Locate the cell with the specified text and output its (X, Y) center coordinate. 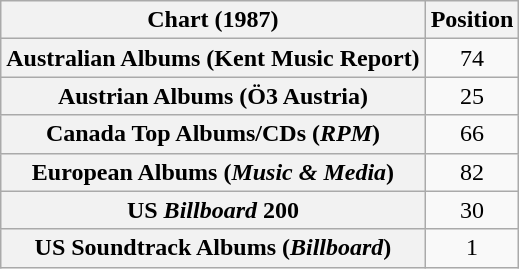
Australian Albums (Kent Music Report) (213, 58)
Position (472, 20)
66 (472, 134)
25 (472, 96)
82 (472, 172)
30 (472, 210)
US Soundtrack Albums (Billboard) (213, 248)
European Albums (Music & Media) (213, 172)
74 (472, 58)
1 (472, 248)
Canada Top Albums/CDs (RPM) (213, 134)
US Billboard 200 (213, 210)
Austrian Albums (Ö3 Austria) (213, 96)
Chart (1987) (213, 20)
